Capture the cell that displays the provided text and extract its (x, y) central coordinate. 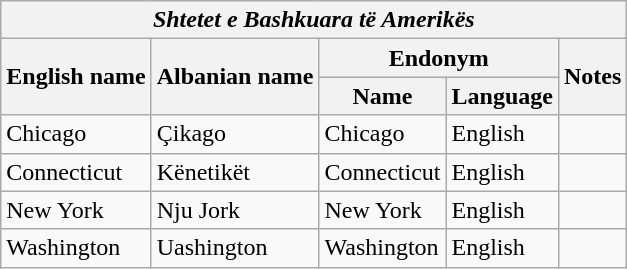
Nju Jork (235, 210)
Çikago (235, 134)
Kënetikët (235, 172)
Notes (592, 77)
English name (76, 77)
Name (382, 96)
Language (502, 96)
Shtetet e Bashkuara të Amerikës (314, 20)
Albanian name (235, 77)
Uashington (235, 248)
Endonym (438, 58)
